Capture the cell that displays the provided text and extract its [x, y] central coordinate. 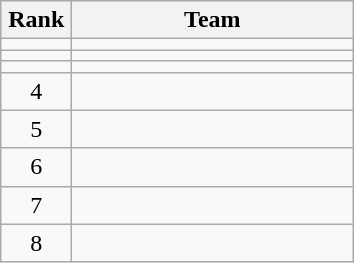
8 [36, 243]
5 [36, 129]
Team [212, 20]
4 [36, 91]
7 [36, 205]
Rank [36, 20]
6 [36, 167]
